Extract the [X, Y] coordinate from the center of the cell holding the provided text.  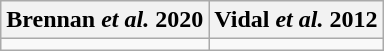
Vidal et al. 2012 [296, 20]
Brennan et al. 2020 [105, 20]
